Output the [x, y] coordinate of the center of the cell containing the given text.  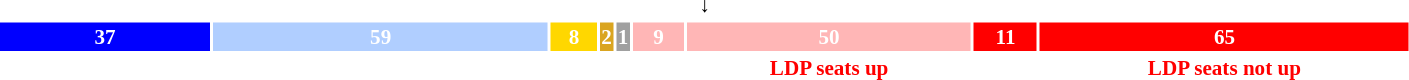
37 [105, 36]
59 [380, 36]
9 [658, 36]
8 [574, 36]
1 [623, 36]
50 [829, 36]
2 [607, 36]
65 [1224, 36]
11 [1006, 36]
